Search for the cell housing the specified text and yield its [x, y] center coordinate. 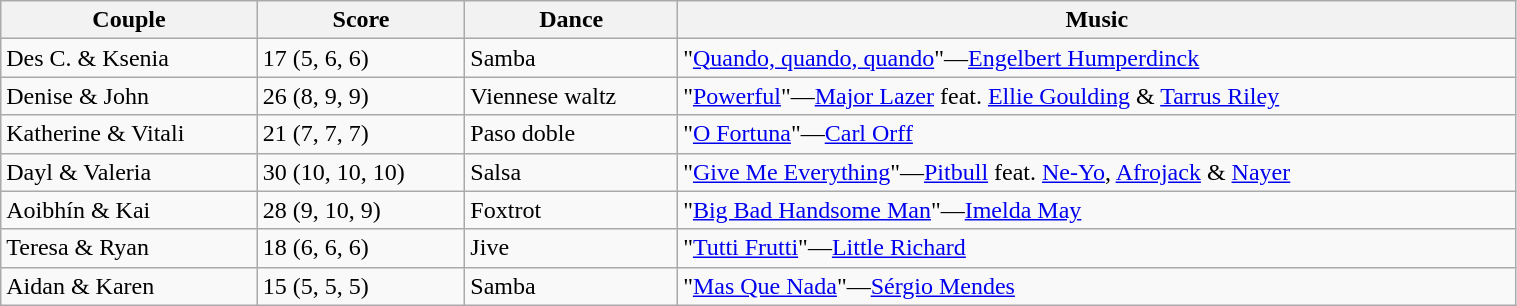
Couple [130, 20]
Dance [572, 20]
Viennese waltz [572, 96]
Aidan & Karen [130, 286]
"O Fortuna"—Carl Orff [1097, 134]
Jive [572, 248]
Katherine & Vitali [130, 134]
15 (5, 5, 5) [361, 286]
Des C. & Ksenia [130, 58]
21 (7, 7, 7) [361, 134]
Dayl & Valeria [130, 172]
"Mas Que Nada"—Sérgio Mendes [1097, 286]
30 (10, 10, 10) [361, 172]
Salsa [572, 172]
"Tutti Frutti"—Little Richard [1097, 248]
Paso doble [572, 134]
Score [361, 20]
28 (9, 10, 9) [361, 210]
18 (6, 6, 6) [361, 248]
Foxtrot [572, 210]
17 (5, 6, 6) [361, 58]
"Quando, quando, quando"—Engelbert Humperdinck [1097, 58]
"Powerful"—Major Lazer feat. Ellie Goulding & Tarrus Riley [1097, 96]
Aoibhín & Kai [130, 210]
Teresa & Ryan [130, 248]
"Big Bad Handsome Man"—Imelda May [1097, 210]
Denise & John [130, 96]
Music [1097, 20]
"Give Me Everything"—Pitbull feat. Ne-Yo, Afrojack & Nayer [1097, 172]
26 (8, 9, 9) [361, 96]
